Output the [x, y] coordinate of the center of the cell containing the given text.  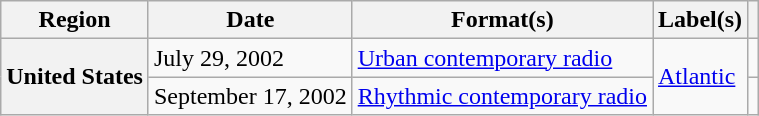
United States [75, 77]
Region [75, 20]
September 17, 2002 [250, 96]
Format(s) [502, 20]
Date [250, 20]
Label(s) [700, 20]
Rhythmic contemporary radio [502, 96]
Urban contemporary radio [502, 58]
Atlantic [700, 77]
July 29, 2002 [250, 58]
